Return the [X, Y] coordinate for the center point of the cell that contains the specified text.  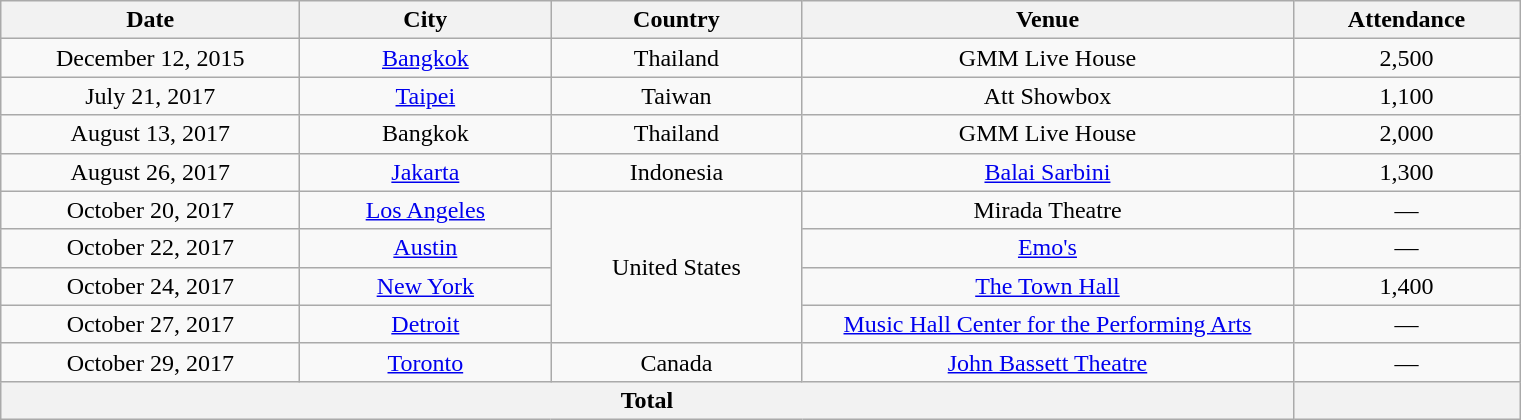
December 12, 2015 [150, 58]
August 13, 2017 [150, 134]
October 29, 2017 [150, 362]
2,000 [1406, 134]
New York [426, 286]
Detroit [426, 324]
Mirada Theatre [1048, 210]
Jakarta [426, 172]
Venue [1048, 20]
Country [676, 20]
July 21, 2017 [150, 96]
John Bassett Theatre [1048, 362]
1,300 [1406, 172]
City [426, 20]
The Town Hall [1048, 286]
October 20, 2017 [150, 210]
Los Angeles [426, 210]
Emo's [1048, 248]
Austin [426, 248]
Canada [676, 362]
1,100 [1406, 96]
Taiwan [676, 96]
Date [150, 20]
United States [676, 267]
Total [647, 400]
Music Hall Center for the Performing Arts [1048, 324]
Toronto [426, 362]
October 22, 2017 [150, 248]
Indonesia [676, 172]
Balai Sarbini [1048, 172]
October 24, 2017 [150, 286]
Att Showbox [1048, 96]
1,400 [1406, 286]
August 26, 2017 [150, 172]
Taipei [426, 96]
2,500 [1406, 58]
Attendance [1406, 20]
October 27, 2017 [150, 324]
